Detect which cell encompasses the target text, then output its (x, y) center coordinate. 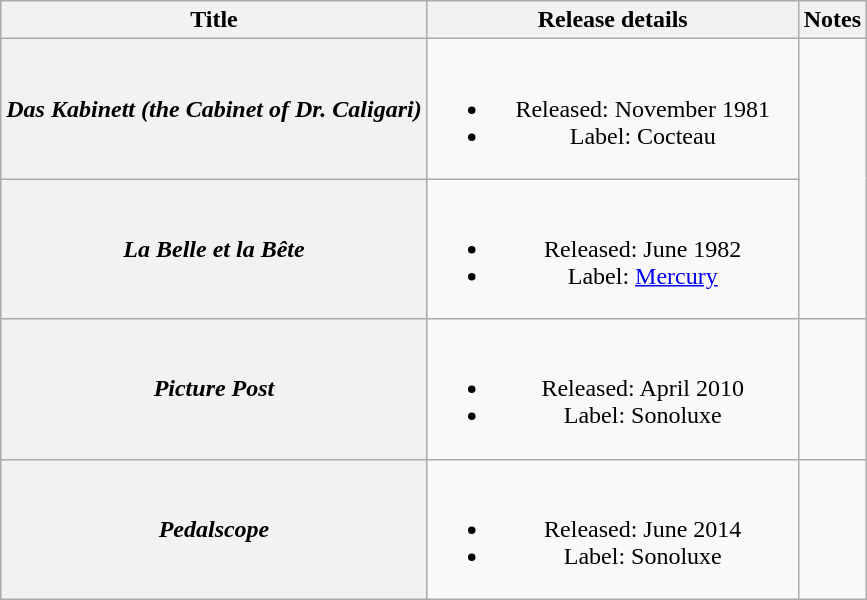
Title (214, 20)
Pedalscope (214, 529)
Das Kabinett (the Cabinet of Dr. Caligari) (214, 109)
Released: June 2014Label: Sonoluxe (612, 529)
Release details (612, 20)
Released: June 1982Label: Mercury (612, 249)
Released: November 1981Label: Cocteau (612, 109)
La Belle et la Bête (214, 249)
Picture Post (214, 389)
Released: April 2010Label: Sonoluxe (612, 389)
Notes (832, 20)
